Identify which cell holds the provided text, then report its [x, y] central coordinate. 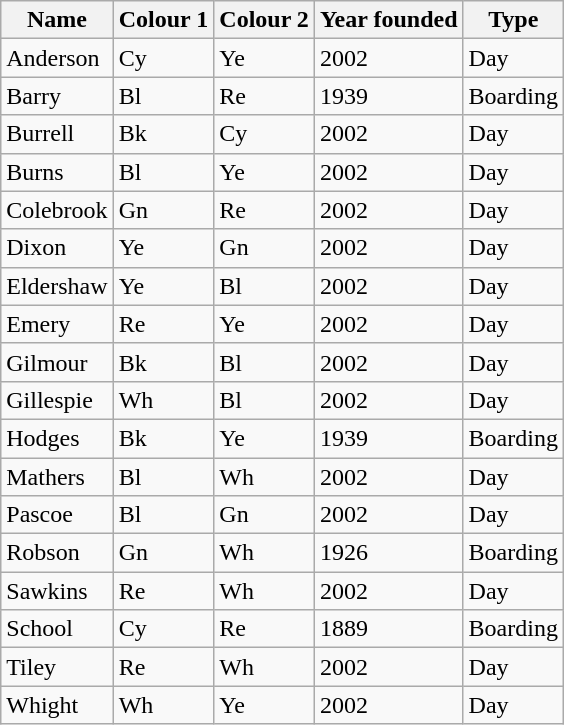
Colour 1 [164, 20]
Name [57, 20]
Anderson [57, 58]
Hodges [57, 438]
Burns [57, 172]
Mathers [57, 477]
1926 [388, 553]
Emery [57, 324]
Dixon [57, 248]
Barry [57, 96]
Pascoe [57, 515]
1889 [388, 629]
Eldershaw [57, 286]
Colebrook [57, 210]
School [57, 629]
Tiley [57, 667]
Burrell [57, 134]
Gillespie [57, 400]
Type [513, 20]
Colour 2 [264, 20]
Sawkins [57, 591]
Robson [57, 553]
Whight [57, 705]
Gilmour [57, 362]
Year founded [388, 20]
